Find where the given text appears and provide that cell's center as [x, y] coordinate. 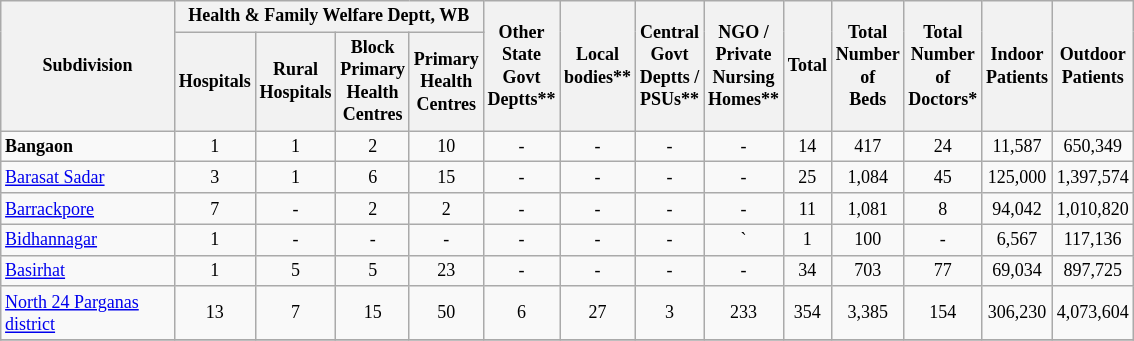
24 [943, 146]
354 [807, 313]
14 [807, 146]
27 [598, 313]
Subdivision [88, 66]
1,084 [868, 178]
233 [744, 313]
North 24 Parganas district [88, 313]
Total [807, 66]
703 [868, 270]
417 [868, 146]
TotalNumberofBeds [868, 66]
69,034 [1018, 270]
Health & Family Welfare Deptt, WB [328, 16]
125,000 [1018, 178]
25 [807, 178]
1,010,820 [1092, 208]
Barrackpore [88, 208]
6,567 [1018, 240]
Barasat Sadar [88, 178]
CentralGovtDeptts /PSUs** [669, 66]
117,136 [1092, 240]
100 [868, 240]
154 [943, 313]
Basirhat [88, 270]
RuralHospitals [296, 82]
NGO /PrivateNursingHomes** [744, 66]
306,230 [1018, 313]
1,081 [868, 208]
OtherStateGovtDeptts** [522, 66]
50 [446, 313]
77 [943, 270]
897,725 [1092, 270]
650,349 [1092, 146]
PrimaryHealthCentres [446, 82]
OutdoorPatients [1092, 66]
Localbodies** [598, 66]
13 [214, 313]
34 [807, 270]
IndoorPatients [1018, 66]
94,042 [1018, 208]
45 [943, 178]
Bangaon [88, 146]
4,073,604 [1092, 313]
` [744, 240]
23 [446, 270]
3,385 [868, 313]
11,587 [1018, 146]
8 [943, 208]
BlockPrimaryHealthCentres [373, 82]
1,397,574 [1092, 178]
10 [446, 146]
TotalNumberofDoctors* [943, 66]
Bidhannagar [88, 240]
11 [807, 208]
Hospitals [214, 82]
